Scan for the cell matching the given text and deliver its (x, y) coordinate at center. 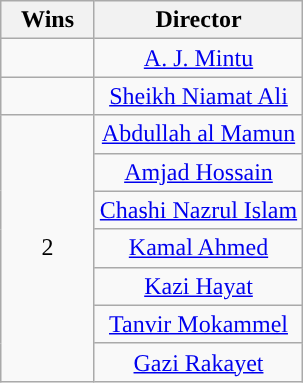
Wins (48, 20)
Amjad Hossain (198, 172)
2 (48, 248)
Gazi Rakayet (198, 362)
Kazi Hayat (198, 286)
Tanvir Mokammel (198, 324)
Abdullah al Mamun (198, 134)
A. J. Mintu (198, 58)
Kamal Ahmed (198, 248)
Chashi Nazrul Islam (198, 210)
Sheikh Niamat Ali (198, 96)
Director (198, 20)
